Identify which cell holds the provided text, then report its (X, Y) central coordinate. 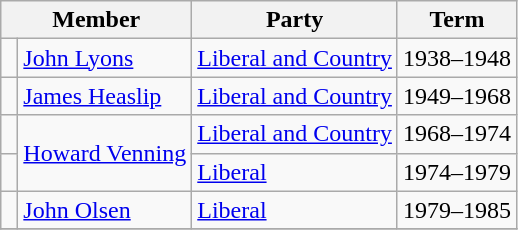
1974–1979 (456, 172)
John Olsen (105, 210)
Howard Venning (105, 153)
1938–1948 (456, 58)
James Heaslip (105, 96)
John Lyons (105, 58)
1979–1985 (456, 210)
1949–1968 (456, 96)
1968–1974 (456, 134)
Member (96, 20)
Party (295, 20)
Term (456, 20)
